From the cell containing the given text, extract its center point as [x, y] coordinate. 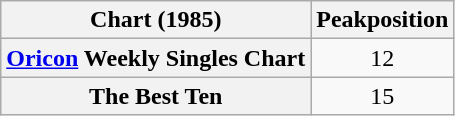
12 [382, 58]
15 [382, 96]
Chart (1985) [156, 20]
The Best Ten [156, 96]
Oricon Weekly Singles Chart [156, 58]
Peakposition [382, 20]
